Extract the (x, y) coordinate from the center of the cell holding the provided text.  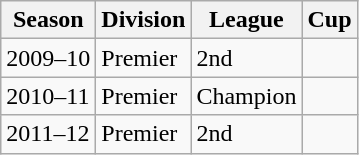
2009–10 (48, 58)
League (246, 20)
Cup (330, 20)
2010–11 (48, 96)
Season (48, 20)
Champion (246, 96)
2011–12 (48, 134)
Division (144, 20)
